Find where the given text appears and provide that cell's center as [x, y] coordinate. 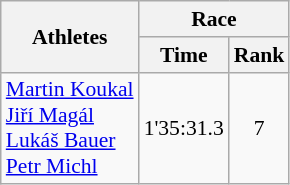
1'35:31.3 [184, 128]
Athletes [70, 36]
Martin KoukalJiří MagálLukáš BauerPetr Michl [70, 128]
Time [184, 55]
Race [214, 19]
Rank [260, 55]
7 [260, 128]
